Return (X, Y) of the center of cell containing provided text 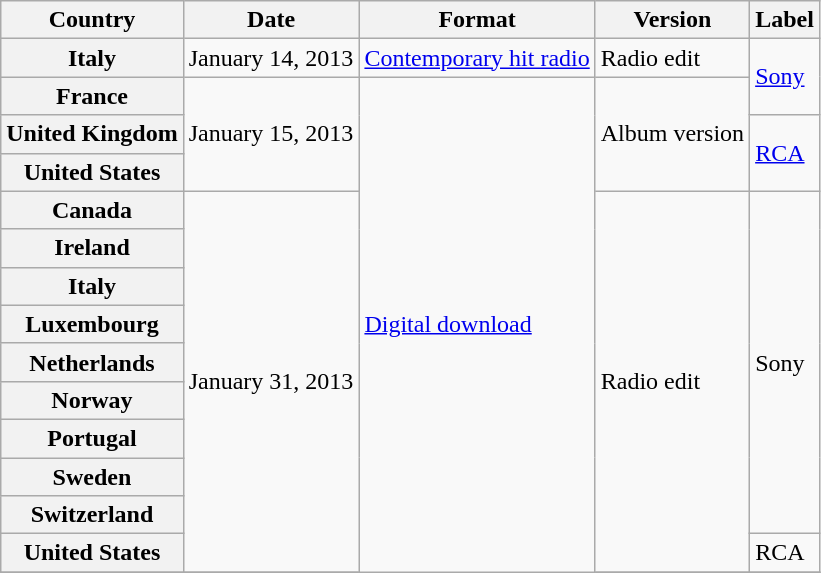
Country (92, 20)
Norway (92, 400)
January 15, 2013 (271, 134)
January 31, 2013 (271, 382)
Version (672, 20)
Album version (672, 134)
Canada (92, 210)
United Kingdom (92, 134)
Netherlands (92, 362)
Label (785, 20)
Portugal (92, 438)
Date (271, 20)
Ireland (92, 248)
France (92, 96)
Sweden (92, 477)
January 14, 2013 (271, 58)
Luxembourg (92, 324)
Switzerland (92, 515)
Contemporary hit radio (477, 58)
Digital download (477, 324)
Format (477, 20)
